Return the (X, Y) coordinate for the center point of the cell that contains the specified text.  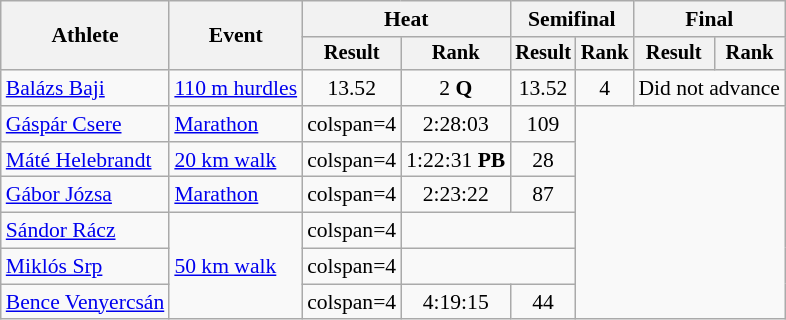
Final (709, 19)
Sándor Rácz (86, 231)
2:28:03 (456, 124)
Máté Helebrandt (86, 160)
4 (605, 88)
110 m hurdles (236, 88)
20 km walk (236, 160)
Event (236, 36)
Did not advance (709, 88)
109 (543, 124)
87 (543, 195)
Gábor Józsa (86, 195)
Heat (406, 19)
Athlete (86, 36)
1:22:31 PB (456, 160)
28 (543, 160)
50 km walk (236, 266)
Semifinal (572, 19)
2:23:22 (456, 195)
Gáspár Csere (86, 124)
44 (543, 302)
2 Q (456, 88)
Miklós Srp (86, 267)
Bence Venyercsán (86, 302)
4:19:15 (456, 302)
Balázs Baji (86, 88)
